Locate the cell with the specified text and output its [X, Y] center coordinate. 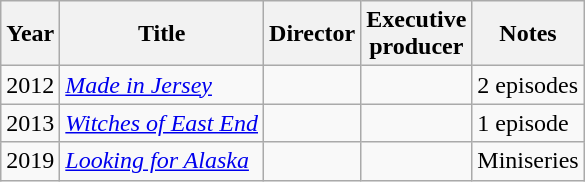
Year [30, 34]
Witches of East End [162, 123]
Miniseries [528, 161]
Title [162, 34]
Executiveproducer [416, 34]
Made in Jersey [162, 85]
Notes [528, 34]
1 episode [528, 123]
2012 [30, 85]
2013 [30, 123]
2019 [30, 161]
Looking for Alaska [162, 161]
Director [312, 34]
2 episodes [528, 85]
